From the cell containing the given text, extract its center point as (X, Y) coordinate. 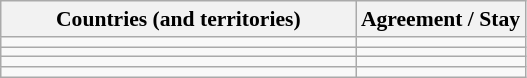
Countries (and territories) (178, 19)
Agreement / Stay (440, 19)
